Output the (x, y) coordinate of the center of the cell containing the given text.  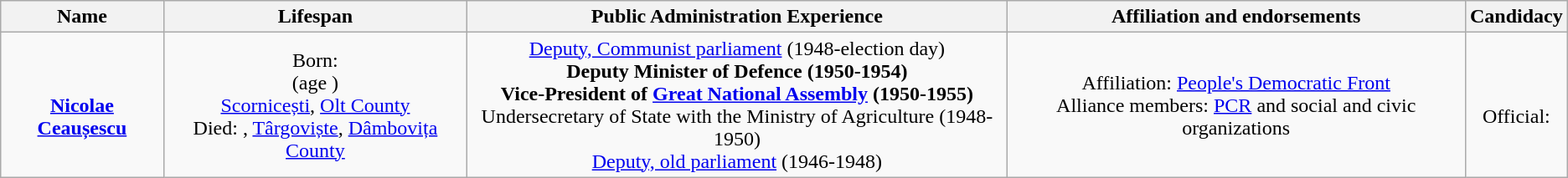
Candidacy (1516, 17)
Born: (age )Scornicești, Olt CountyDied: , Târgoviște, Dâmbovița County (315, 105)
Affiliation and endorsements (1236, 17)
Affiliation: People's Democratic FrontAlliance members: PCR and social and civic organizations (1236, 105)
Lifespan (315, 17)
Public Administration Experience (737, 17)
Nicolae Ceaușescu (82, 105)
Official: (1516, 105)
Name (82, 17)
